Scan for the cell matching the given text and deliver its (x, y) coordinate at center. 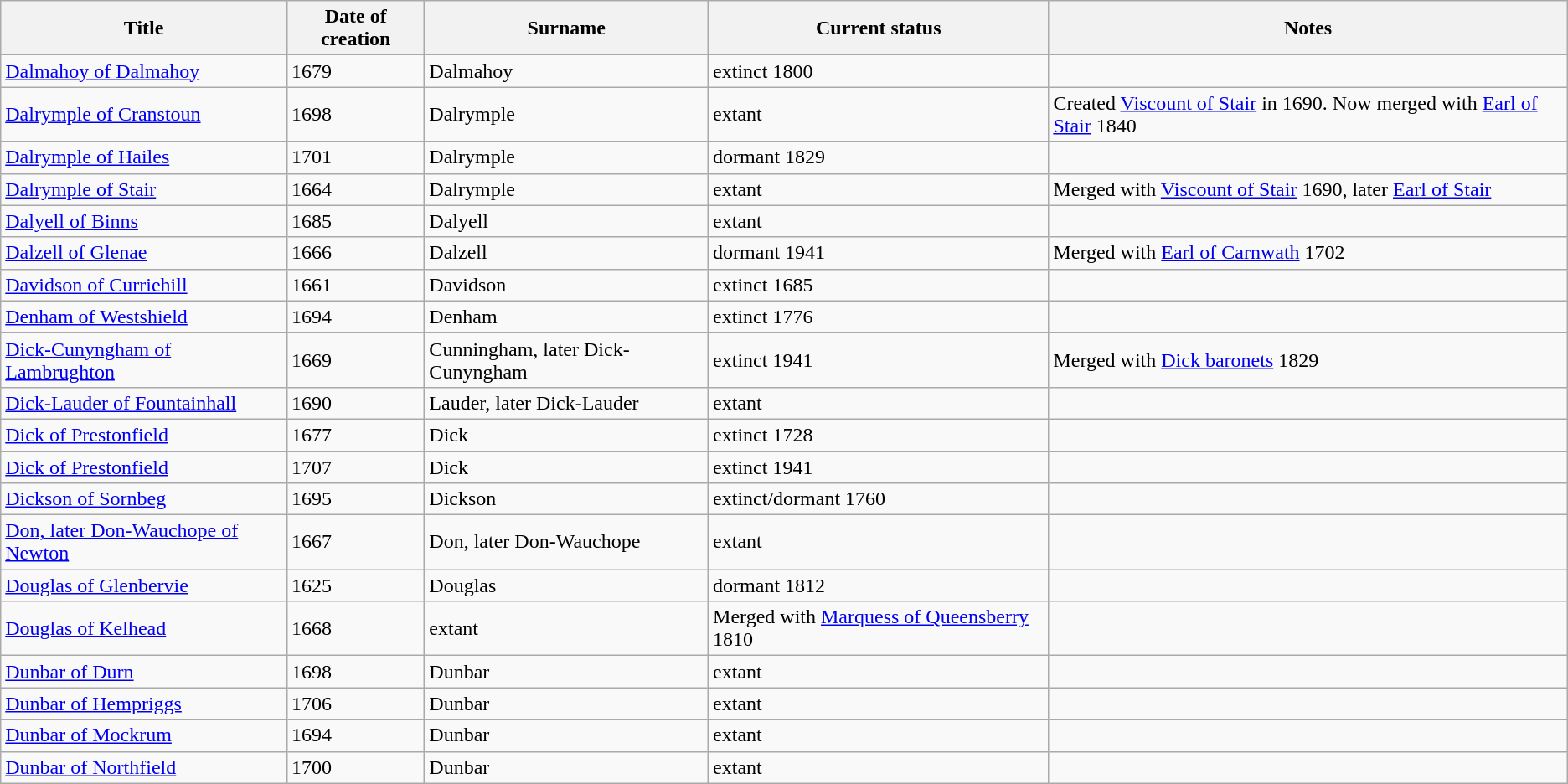
dormant 1812 (879, 585)
Dalzell (566, 253)
Douglas of Kelhead (144, 628)
Date of creation (355, 28)
1667 (355, 543)
Dalyell of Binns (144, 221)
Douglas (566, 585)
Dickson of Sornbeg (144, 499)
Denham (566, 317)
extinct 1776 (879, 317)
Surname (566, 28)
1700 (355, 767)
Don, later Don-Wauchope of Newton (144, 543)
Cunningham, later Dick-Cunyngham (566, 360)
Davidson (566, 285)
Dick-Cunyngham of Lambrughton (144, 360)
Dalyell (566, 221)
1707 (355, 467)
1661 (355, 285)
1701 (355, 157)
1690 (355, 403)
Denham of Westshield (144, 317)
dormant 1941 (879, 253)
Dunbar of Hempriggs (144, 704)
Dunbar of Mockrum (144, 735)
1666 (355, 253)
1706 (355, 704)
Current status (879, 28)
Dunbar of Durn (144, 672)
Created Viscount of Stair in 1690. Now merged with Earl of Stair 1840 (1308, 114)
Dunbar of Northfield (144, 767)
1685 (355, 221)
1677 (355, 435)
extinct 1685 (879, 285)
Merged with Earl of Carnwath 1702 (1308, 253)
Douglas of Glenbervie (144, 585)
Don, later Don-Wauchope (566, 543)
Notes (1308, 28)
Dalmahoy of Dalmahoy (144, 71)
Dalzell of Glenae (144, 253)
Lauder, later Dick-Lauder (566, 403)
Title (144, 28)
extinct/dormant 1760 (879, 499)
Merged with Marquess of Queensberry 1810 (879, 628)
1679 (355, 71)
1669 (355, 360)
Dalrymple of Stair (144, 189)
1625 (355, 585)
Merged with Dick baronets 1829 (1308, 360)
Dalrymple of Hailes (144, 157)
dormant 1829 (879, 157)
Dalmahoy (566, 71)
Dick-Lauder of Fountainhall (144, 403)
1695 (355, 499)
1668 (355, 628)
Dickson (566, 499)
Davidson of Curriehill (144, 285)
Merged with Viscount of Stair 1690, later Earl of Stair (1308, 189)
Dalrymple of Cranstoun (144, 114)
1664 (355, 189)
extinct 1800 (879, 71)
extinct 1728 (879, 435)
